Pinpoint the cell where the given text exists, returning its [x, y] midpoint coordinate. 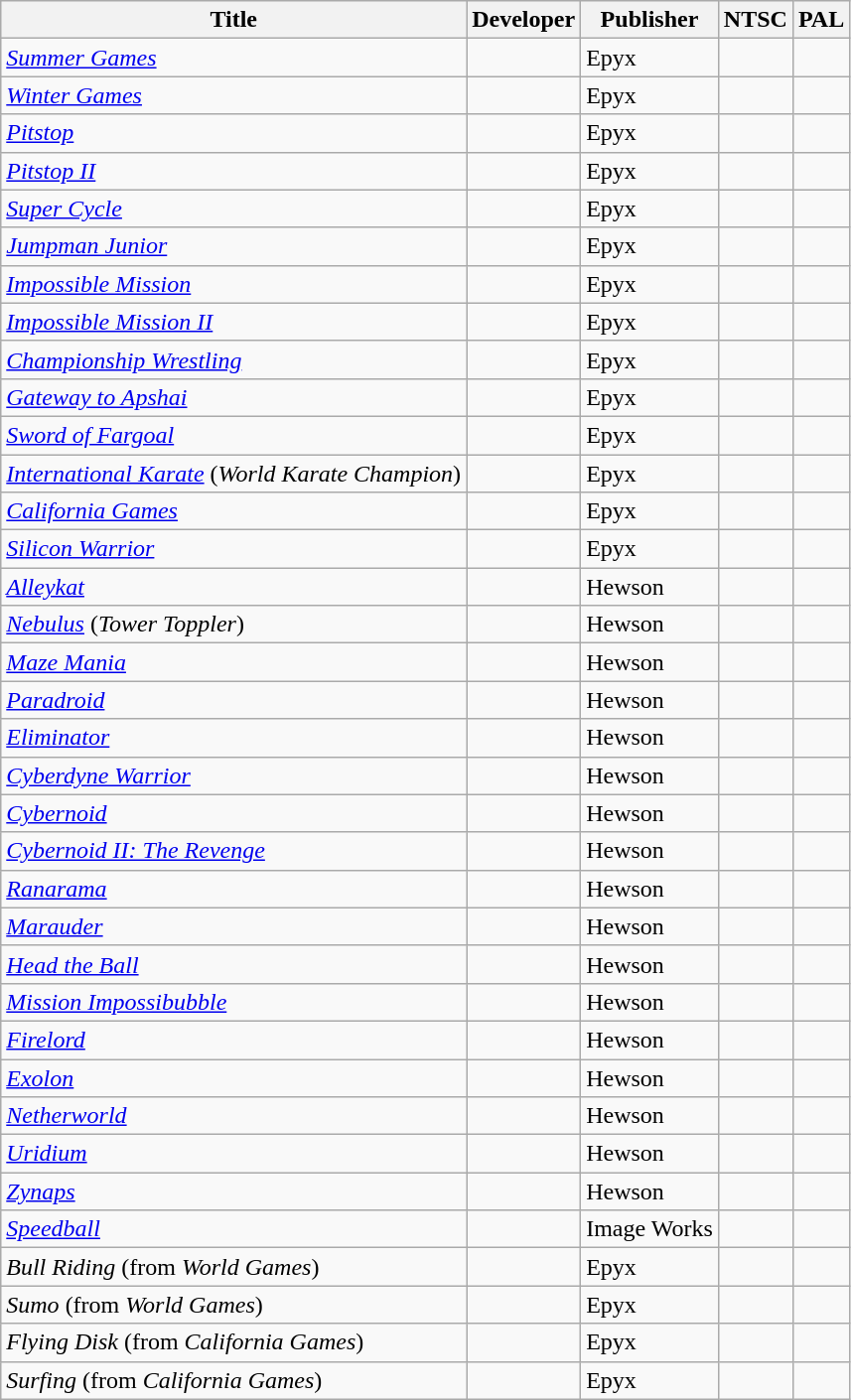
Uridium [234, 1154]
Developer [524, 20]
Marauder [234, 926]
Cyberdyne Warrior [234, 775]
NTSC [755, 20]
Summer Games [234, 58]
International Karate (World Karate Champion) [234, 474]
Pitstop II [234, 171]
Speedball [234, 1229]
Maze Mania [234, 662]
Netherworld [234, 1116]
Bull Riding (from World Games) [234, 1267]
Surfing (from California Games) [234, 1380]
Championship Wrestling [234, 359]
Firelord [234, 1040]
PAL [820, 20]
Image Works [649, 1229]
Zynaps [234, 1191]
Publisher [649, 20]
Silicon Warrior [234, 549]
Paradroid [234, 700]
Impossible Mission II [234, 322]
Sumo (from World Games) [234, 1305]
Cybernoid II: The Revenge [234, 851]
Flying Disk (from California Games) [234, 1342]
Title [234, 20]
Alleykat [234, 587]
Head the Ball [234, 964]
Winter Games [234, 95]
Exolon [234, 1077]
Mission Impossibubble [234, 1002]
Impossible Mission [234, 284]
Sword of Fargoal [234, 435]
Ranarama [234, 889]
California Games [234, 511]
Nebulus (Tower Toppler) [234, 625]
Jumpman Junior [234, 246]
Cybernoid [234, 813]
Gateway to Apshai [234, 397]
Eliminator [234, 738]
Pitstop [234, 133]
Super Cycle [234, 209]
